Search for the cell housing the specified text and yield its [x, y] center coordinate. 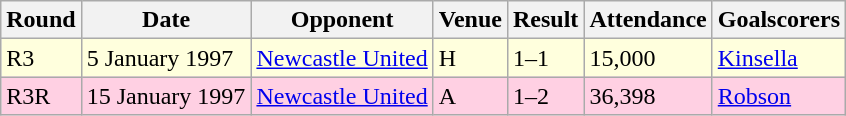
Goalscorers [778, 20]
Robson [778, 96]
Round [41, 20]
Kinsella [778, 58]
Opponent [342, 20]
A [470, 96]
Venue [470, 20]
R3R [41, 96]
H [470, 58]
Result [545, 20]
R3 [41, 58]
Date [166, 20]
5 January 1997 [166, 58]
Attendance [648, 20]
15 January 1997 [166, 96]
1–2 [545, 96]
15,000 [648, 58]
36,398 [648, 96]
1–1 [545, 58]
